Pinpoint the cell where the given text exists, returning its [X, Y] midpoint coordinate. 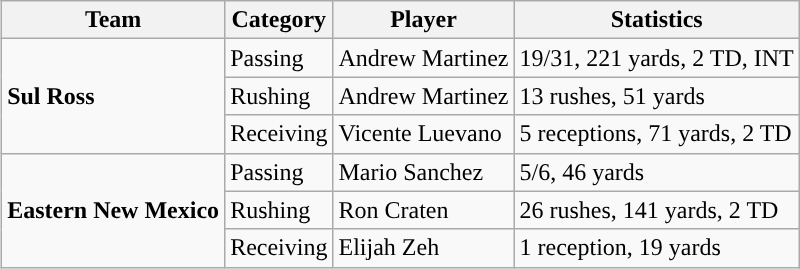
Player [424, 20]
1 reception, 19 yards [656, 248]
26 rushes, 141 yards, 2 TD [656, 210]
Vicente Luevano [424, 134]
Team [114, 20]
Statistics [656, 20]
Eastern New Mexico [114, 210]
Category [279, 20]
19/31, 221 yards, 2 TD, INT [656, 58]
13 rushes, 51 yards [656, 96]
Elijah Zeh [424, 248]
Ron Craten [424, 210]
5 receptions, 71 yards, 2 TD [656, 134]
5/6, 46 yards [656, 172]
Mario Sanchez [424, 172]
Sul Ross [114, 96]
